Search for the cell housing the specified text and yield its (X, Y) center coordinate. 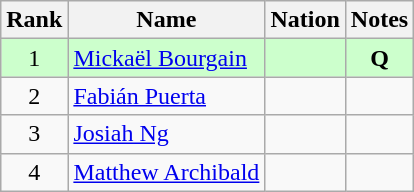
Rank (34, 20)
1 (34, 58)
Mickaël Bourgain (166, 58)
Q (379, 58)
2 (34, 96)
Josiah Ng (166, 134)
3 (34, 134)
Name (166, 20)
Matthew Archibald (166, 172)
4 (34, 172)
Fabián Puerta (166, 96)
Nation (305, 20)
Notes (379, 20)
